Pinpoint the cell where the given text exists, returning its (x, y) midpoint coordinate. 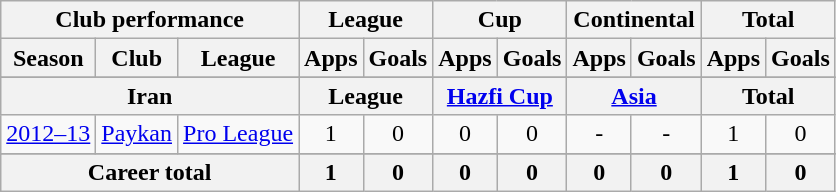
Hazfi Cup (500, 96)
Career total (150, 172)
Asia (634, 96)
Cup (500, 20)
Club performance (150, 20)
Season (48, 58)
2012–13 (48, 134)
Paykan (137, 134)
Club (137, 58)
Iran (150, 96)
Continental (634, 20)
Pro League (238, 134)
